Capture the cell that displays the provided text and extract its (X, Y) central coordinate. 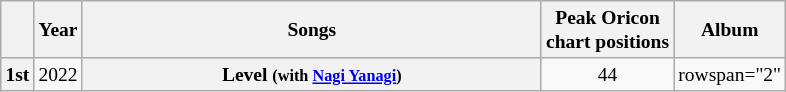
Year (58, 30)
44 (607, 74)
Peak Oricon chart positions (607, 30)
rowspan="2" (730, 74)
Album (730, 30)
1st (18, 74)
Songs (312, 30)
2022 (58, 74)
Level (with Nagi Yanagi) (312, 74)
